For the text-containing cell, return its midpoint in (X, Y) coordinate format. 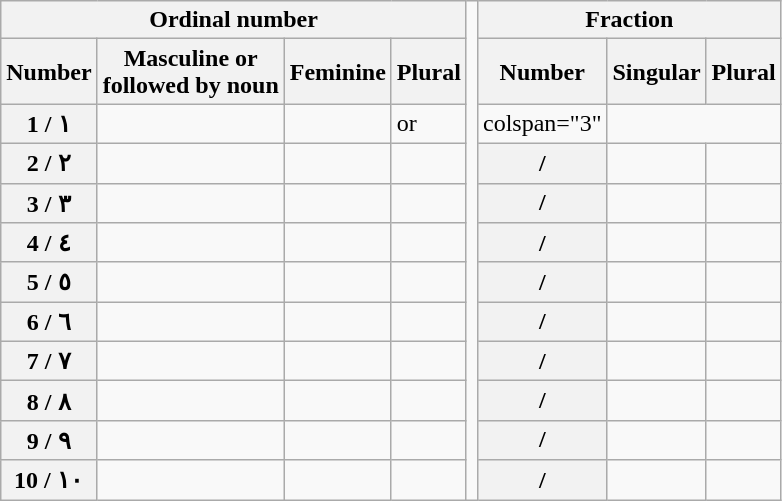
Singular (656, 72)
Ordinal number (234, 20)
1 / ١ (49, 124)
10 / ١٠ (49, 480)
3 / ٣ (49, 203)
2 / ٢ (49, 163)
colspan="3" (542, 124)
9 / ٩ (49, 440)
Masculine orfollowed by noun (190, 72)
5 / ٥ (49, 282)
or (428, 124)
8 / ٨ (49, 401)
6 / ٦ (49, 322)
Feminine (338, 72)
7 / ٧ (49, 361)
4 / ٤ (49, 243)
Fraction (629, 20)
